For the text-containing cell, return its midpoint in (x, y) coordinate format. 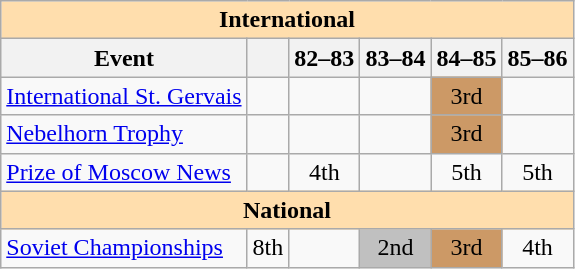
2nd (396, 248)
Prize of Moscow News (124, 172)
84–85 (466, 58)
Nebelhorn Trophy (124, 134)
Event (124, 58)
International St. Gervais (124, 96)
85–86 (538, 58)
International (287, 20)
83–84 (396, 58)
National (287, 210)
Soviet Championships (124, 248)
82–83 (324, 58)
8th (268, 248)
